From the cell containing the given text, extract its center point as [x, y] coordinate. 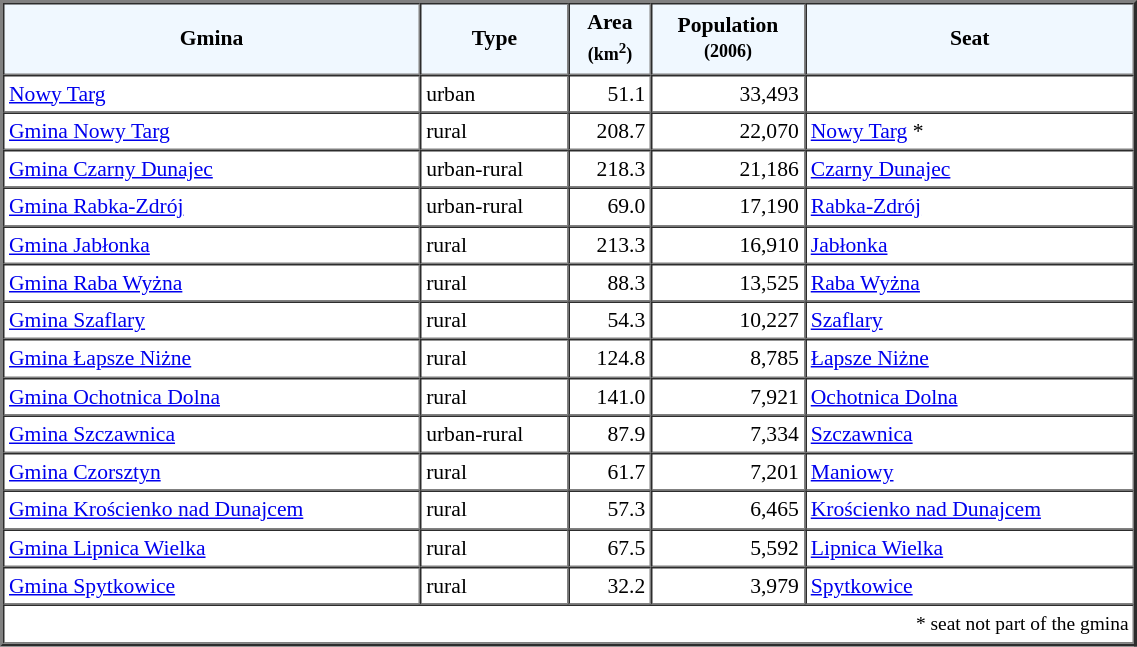
Rabka-Zdrój [970, 207]
Spytkowice [970, 586]
3,979 [728, 586]
Population(2006) [728, 38]
124.8 [610, 359]
213.3 [610, 245]
8,785 [728, 359]
Nowy Targ * [970, 131]
13,525 [728, 283]
Area(km2) [610, 38]
5,592 [728, 548]
Gmina Czarny Dunajec [212, 169]
urban [494, 93]
Gmina Czorsztyn [212, 472]
Gmina Raba Wyżna [212, 283]
Ochotnica Dolna [970, 396]
Gmina Lipnica Wielka [212, 548]
17,190 [728, 207]
Raba Wyżna [970, 283]
218.3 [610, 169]
Gmina Rabka-Zdrój [212, 207]
32.2 [610, 586]
Type [494, 38]
7,334 [728, 434]
Gmina [212, 38]
51.1 [610, 93]
Nowy Targ [212, 93]
Łapsze Niżne [970, 359]
Krościenko nad Dunajcem [970, 510]
Gmina Spytkowice [212, 586]
57.3 [610, 510]
67.5 [610, 548]
Gmina Krościenko nad Dunajcem [212, 510]
Gmina Jabłonka [212, 245]
Maniowy [970, 472]
Lipnica Wielka [970, 548]
61.7 [610, 472]
Szczawnica [970, 434]
69.0 [610, 207]
Gmina Ochotnica Dolna [212, 396]
Jabłonka [970, 245]
Gmina Szczawnica [212, 434]
* seat not part of the gmina [569, 624]
21,186 [728, 169]
87.9 [610, 434]
33,493 [728, 93]
16,910 [728, 245]
7,201 [728, 472]
208.7 [610, 131]
Czarny Dunajec [970, 169]
54.3 [610, 321]
22,070 [728, 131]
7,921 [728, 396]
6,465 [728, 510]
88.3 [610, 283]
Seat [970, 38]
Gmina Nowy Targ [212, 131]
Gmina Łapsze Niżne [212, 359]
141.0 [610, 396]
Gmina Szaflary [212, 321]
Szaflary [970, 321]
10,227 [728, 321]
